Locate the cell with the specified text and output its (x, y) center coordinate. 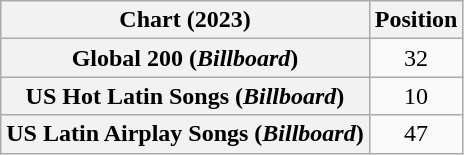
US Latin Airplay Songs (Billboard) (185, 134)
Chart (2023) (185, 20)
32 (416, 58)
10 (416, 96)
Position (416, 20)
47 (416, 134)
US Hot Latin Songs (Billboard) (185, 96)
Global 200 (Billboard) (185, 58)
